Return (X, Y) of the center of cell containing provided text 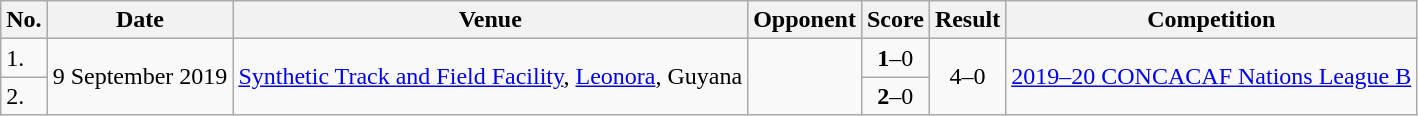
1–0 (895, 58)
2019–20 CONCACAF Nations League B (1212, 77)
Result (967, 20)
Venue (490, 20)
Competition (1212, 20)
No. (24, 20)
9 September 2019 (140, 77)
4–0 (967, 77)
Date (140, 20)
Synthetic Track and Field Facility, Leonora, Guyana (490, 77)
1. (24, 58)
Score (895, 20)
Opponent (805, 20)
2. (24, 96)
2–0 (895, 96)
